Pinpoint the cell where the given text exists, returning its (X, Y) midpoint coordinate. 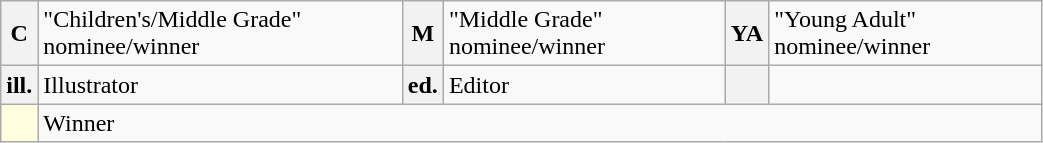
C (20, 34)
Winner (540, 123)
"Middle Grade" nominee/winner (584, 34)
M (422, 34)
"Children's/Middle Grade" nominee/winner (220, 34)
ill. (20, 85)
Editor (584, 85)
YA (747, 34)
"Young Adult" nominee/winner (906, 34)
Illustrator (220, 85)
ed. (422, 85)
